Detect which cell encompasses the target text, then output its [X, Y] center coordinate. 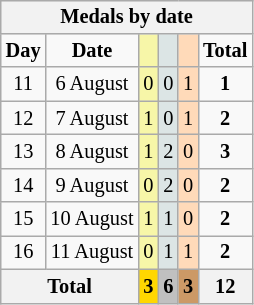
16 [24, 253]
8 August [92, 152]
7 August [92, 118]
11 [24, 84]
Medals by date [127, 17]
9 August [92, 185]
6 August [92, 84]
15 [24, 219]
13 [24, 152]
11 August [92, 253]
Date [92, 51]
6 [168, 286]
Day [24, 51]
14 [24, 185]
10 August [92, 219]
